Search for the cell housing the specified text and yield its [x, y] center coordinate. 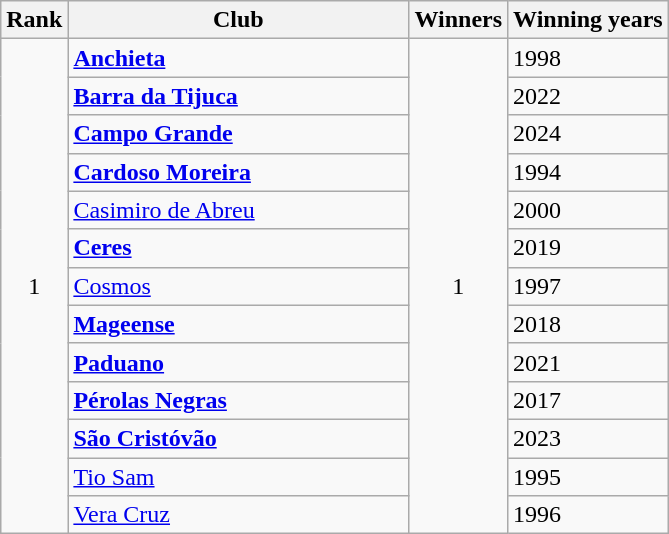
Casimiro de Abreu [238, 210]
São Cristóvão [238, 438]
2018 [588, 324]
2019 [588, 248]
Winners [458, 20]
Vera Cruz [238, 515]
Rank [34, 20]
1996 [588, 515]
Cardoso Moreira [238, 172]
1994 [588, 172]
1998 [588, 58]
Mageense [238, 324]
Barra da Tijuca [238, 96]
Paduano [238, 362]
Cosmos [238, 286]
Anchieta [238, 58]
1997 [588, 286]
2024 [588, 134]
2017 [588, 400]
Pérolas Negras [238, 400]
2021 [588, 362]
Winning years [588, 20]
1995 [588, 477]
2000 [588, 210]
Ceres [238, 248]
Club [238, 20]
2023 [588, 438]
Campo Grande [238, 134]
2022 [588, 96]
Tio Sam [238, 477]
